Find where the given text appears and provide that cell's center as [x, y] coordinate. 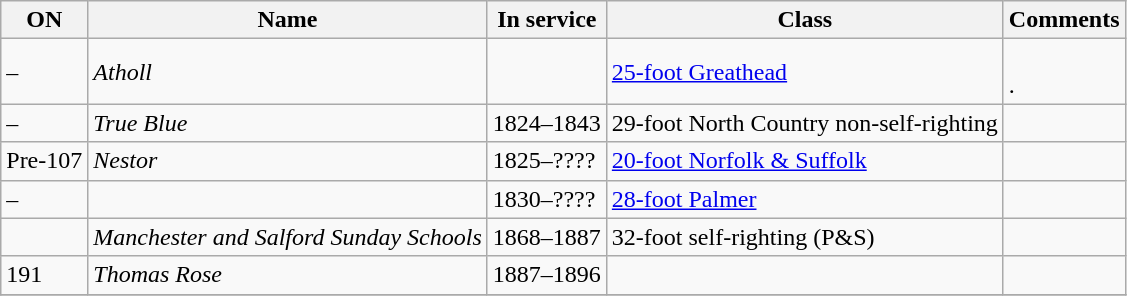
Class [804, 20]
1830–???? [546, 199]
. [1064, 72]
1825–???? [546, 161]
Pre-107 [44, 161]
True Blue [288, 123]
Nestor [288, 161]
Thomas Rose [288, 275]
ON [44, 20]
Atholl [288, 72]
29-foot North Country non-self-righting [804, 123]
Name [288, 20]
28-foot Palmer [804, 199]
1887–1896 [546, 275]
25-foot Greathead [804, 72]
20-foot Norfolk & Suffolk [804, 161]
191 [44, 275]
Manchester and Salford Sunday Schools [288, 237]
1824–1843 [546, 123]
32-foot self-righting (P&S) [804, 237]
1868–1887 [546, 237]
In service [546, 20]
Comments [1064, 20]
